Output the [x, y] coordinate of the center of the cell containing the given text.  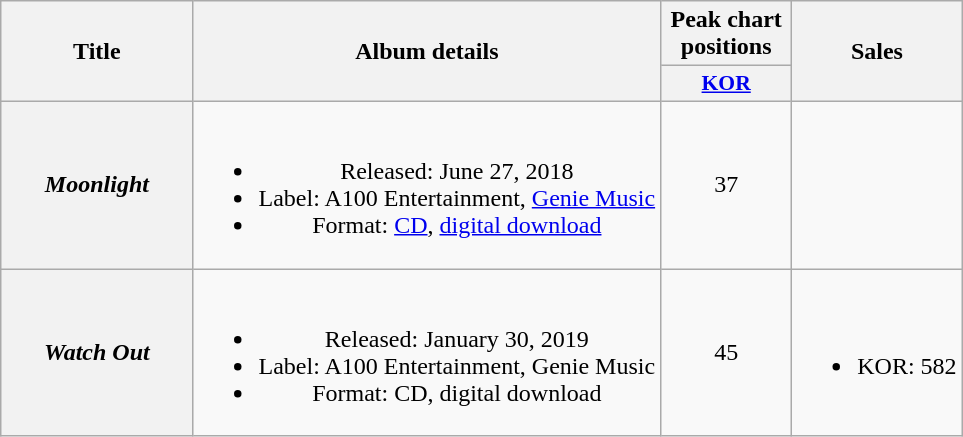
Moonlight [97, 184]
37 [726, 184]
Released: January 30, 2019Label: A100 Entertainment, Genie MusicFormat: CD, digital download [427, 352]
Title [97, 52]
Peak chart positions [726, 34]
Released: June 27, 2018Label: A100 Entertainment, Genie MusicFormat: CD, digital download [427, 184]
Watch Out [97, 352]
KOR: 582 [877, 352]
45 [726, 352]
Sales [877, 52]
KOR [726, 84]
Album details [427, 52]
